Identify which cell holds the provided text, then report its [X, Y] central coordinate. 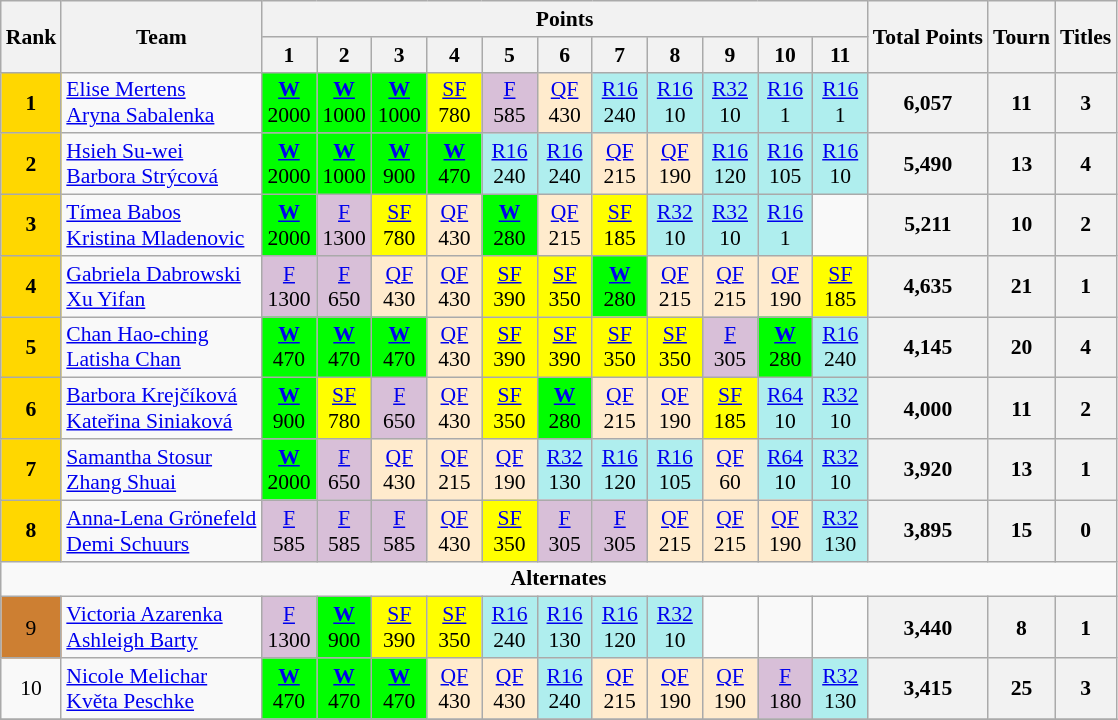
21 [1022, 286]
3,415 [928, 688]
0 [1086, 530]
4,635 [928, 286]
3,895 [928, 530]
15 [1022, 530]
3,920 [928, 470]
6,057 [928, 102]
Team [161, 36]
4,000 [928, 408]
Alternates [559, 579]
Nicole Melichar Květa Peschke [161, 688]
3,440 [928, 628]
Tourn [1022, 36]
5,490 [928, 164]
Anna-Lena Grönefeld Demi Schuurs [161, 530]
Hsieh Su-wei Barbora Strýcová [161, 164]
Chan Hao-ching Latisha Chan [161, 348]
Barbora Krejčíková Kateřina Siniaková [161, 408]
25 [1022, 688]
4,145 [928, 348]
R16130 [564, 628]
Gabriela Dabrowski Xu Yifan [161, 286]
Tímea Babos Kristina Mladenovic [161, 226]
Total Points [928, 36]
Elise Mertens Aryna Sabalenka [161, 102]
20 [1022, 348]
5,211 [928, 226]
Victoria Azarenka Ashleigh Barty [161, 628]
Titles [1086, 36]
Rank [32, 36]
F180 [786, 688]
Samantha Stosur Zhang Shuai [161, 470]
QF60 [730, 470]
Points [564, 19]
